Detect which cell encompasses the target text, then output its [X, Y] center coordinate. 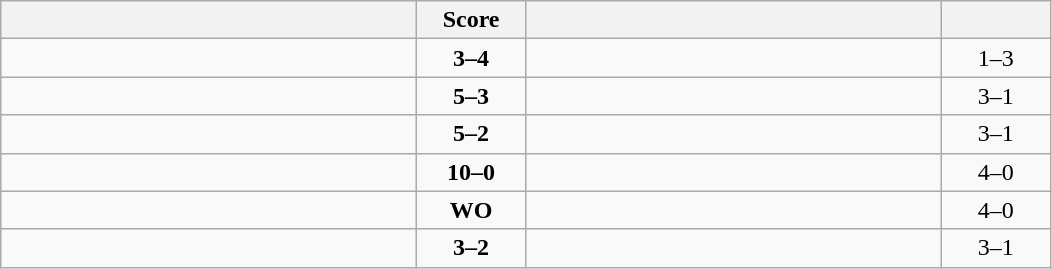
3–4 [472, 58]
10–0 [472, 172]
5–2 [472, 134]
1–3 [996, 58]
3–2 [472, 248]
Score [472, 20]
WO [472, 210]
5–3 [472, 96]
